Return [X, Y] of the center of cell containing provided text 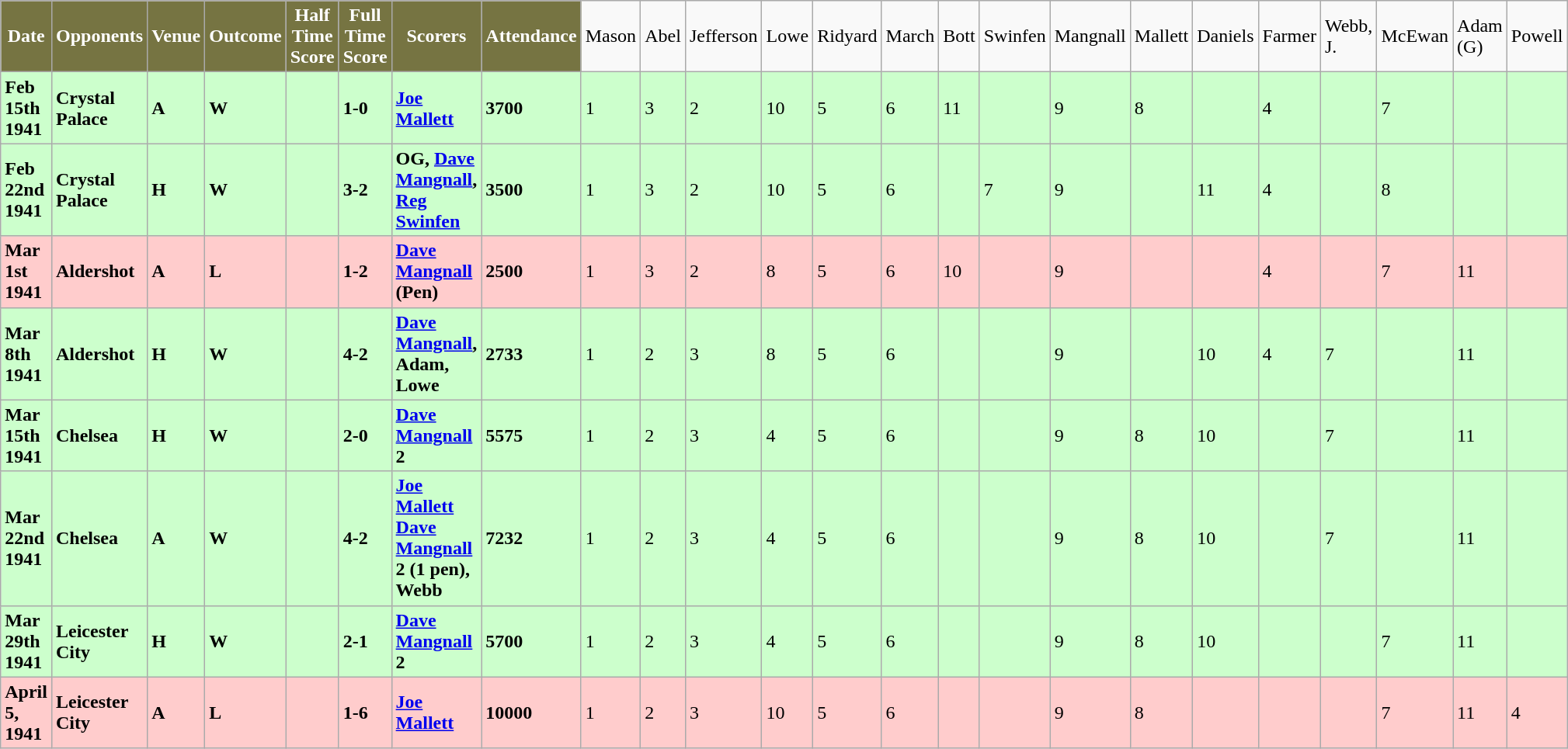
Mar 15th 1941 [26, 435]
2733 [531, 354]
Jefferson [724, 36]
Date [26, 36]
Ridyard [847, 36]
1-6 [365, 713]
Mar 22nd 1941 [26, 539]
10000 [531, 713]
OG, Dave Mangnall, Reg Swinfen [436, 189]
Powell [1537, 36]
Scorers [436, 36]
Mar 8th 1941 [26, 354]
Abel [663, 36]
Mar 29th 1941 [26, 641]
Mason [610, 36]
Feb 15th 1941 [26, 108]
Attendance [531, 36]
Bott [959, 36]
McEwan [1415, 36]
Swinfen [1014, 36]
Half Time Score [312, 36]
2500 [531, 272]
3500 [531, 189]
Lowe [787, 36]
7232 [531, 539]
Mangnall [1090, 36]
Mar 1st 1941 [26, 272]
Outcome [245, 36]
3-2 [365, 189]
1-2 [365, 272]
5575 [531, 435]
2-1 [365, 641]
Webb, J. [1348, 36]
Daniels [1226, 36]
Mallett [1161, 36]
5700 [531, 641]
Dave Mangnall, Adam, Lowe [436, 354]
Full Time Score [365, 36]
Adam (G) [1480, 36]
Farmer [1289, 36]
Opponents [99, 36]
April 5, 1941 [26, 713]
2-0 [365, 435]
Dave Mangnall (Pen) [436, 272]
Feb 22nd 1941 [26, 189]
1-0 [365, 108]
March [910, 36]
Venue [176, 36]
3700 [531, 108]
Joe Mallett Dave Mangnall 2 (1 pen), Webb [436, 539]
